Locate the cell with the specified text and output its (X, Y) center coordinate. 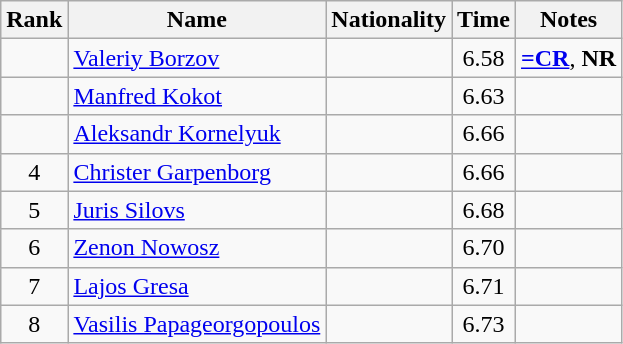
6.71 (484, 286)
Lajos Gresa (197, 286)
Rank (34, 20)
6 (34, 248)
Notes (569, 20)
7 (34, 286)
6.68 (484, 210)
=CR, NR (569, 58)
Valeriy Borzov (197, 58)
Aleksandr Kornelyuk (197, 134)
Time (484, 20)
Vasilis Papageorgopoulos (197, 324)
6.58 (484, 58)
5 (34, 210)
Zenon Nowosz (197, 248)
Juris Silovs (197, 210)
4 (34, 172)
6.63 (484, 96)
8 (34, 324)
Manfred Kokot (197, 96)
6.70 (484, 248)
6.73 (484, 324)
Christer Garpenborg (197, 172)
Name (197, 20)
Nationality (389, 20)
